Detect which cell encompasses the target text, then output its [x, y] center coordinate. 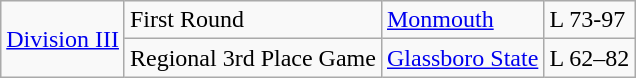
First Round [252, 20]
L 73-97 [590, 20]
Monmouth [462, 20]
Glassboro State [462, 58]
L 62–82 [590, 58]
Regional 3rd Place Game [252, 58]
Division III [63, 39]
